Determine the [x, y] coordinate at the center of the cell enclosing the given text.  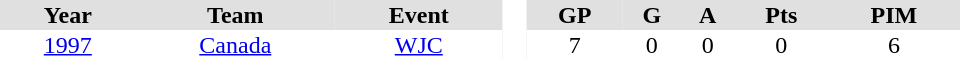
1997 [68, 45]
Event [419, 15]
6 [894, 45]
A [708, 15]
G [652, 15]
WJC [419, 45]
PIM [894, 15]
Canada [236, 45]
7 [574, 45]
Year [68, 15]
GP [574, 15]
Team [236, 15]
Pts [782, 15]
